Determine the (X, Y) coordinate at the center of the cell enclosing the given text.  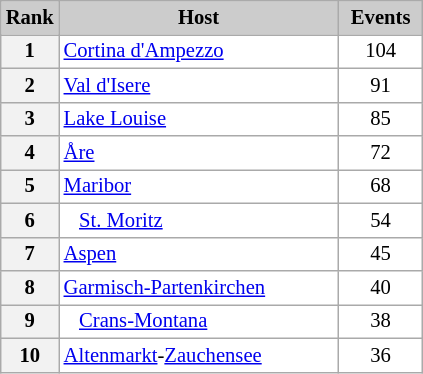
4 (30, 153)
5 (30, 186)
45 (380, 254)
St. Moritz (199, 220)
Cortina d'Ampezzo (199, 51)
91 (380, 85)
Val d'Isere (199, 85)
10 (30, 355)
85 (380, 119)
9 (30, 321)
Aspen (199, 254)
7 (30, 254)
104 (380, 51)
68 (380, 186)
Events (380, 17)
Garmisch-Partenkirchen (199, 287)
Altenmarkt-Zauchensee (199, 355)
36 (380, 355)
Maribor (199, 186)
3 (30, 119)
2 (30, 85)
72 (380, 153)
Lake Louise (199, 119)
38 (380, 321)
8 (30, 287)
6 (30, 220)
1 (30, 51)
Crans-Montana (199, 321)
54 (380, 220)
Host (199, 17)
40 (380, 287)
Rank (30, 17)
Åre (199, 153)
